Locate the cell with the specified text and output its (x, y) center coordinate. 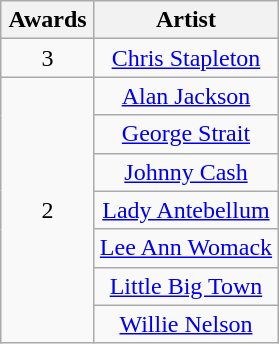
George Strait (186, 134)
Chris Stapleton (186, 58)
2 (48, 210)
Little Big Town (186, 286)
Lee Ann Womack (186, 248)
Willie Nelson (186, 324)
Johnny Cash (186, 172)
3 (48, 58)
Alan Jackson (186, 96)
Awards (48, 20)
Artist (186, 20)
Lady Antebellum (186, 210)
